Identify which cell holds the provided text, then report its (x, y) central coordinate. 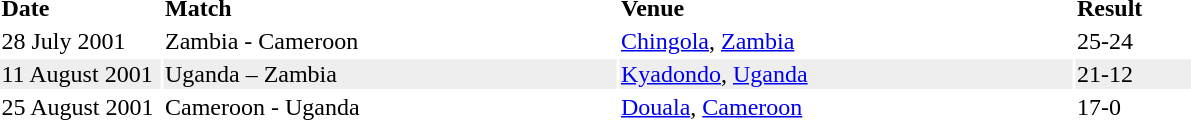
Chingola, Zambia (846, 41)
28 July 2001 (80, 41)
Uganda – Zambia (390, 74)
Kyadondo, Uganda (846, 74)
11 August 2001 (80, 74)
Zambia - Cameroon (390, 41)
